From the cell containing the given text, extract its center point as [X, Y] coordinate. 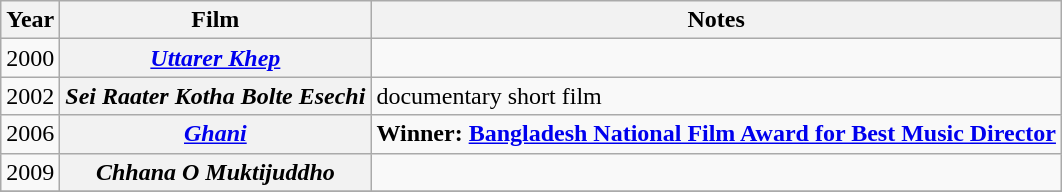
2000 [30, 58]
2002 [30, 96]
2006 [30, 134]
Uttarer Khep [216, 58]
2009 [30, 172]
Ghani [216, 134]
Notes [716, 20]
Film [216, 20]
Chhana O Muktijuddho [216, 172]
documentary short film [716, 96]
Sei Raater Kotha Bolte Esechi [216, 96]
Year [30, 20]
Winner: Bangladesh National Film Award for Best Music Director [716, 134]
